Scan for the cell matching the given text and deliver its [x, y] coordinate at center. 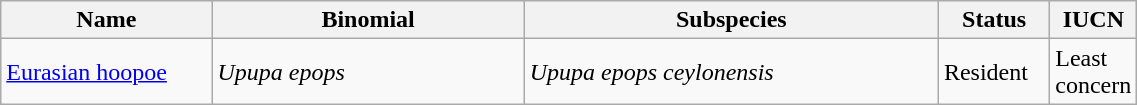
Upupa epops ceylonensis [731, 72]
Least concern [1094, 72]
Upupa epops [368, 72]
Subspecies [731, 20]
Status [994, 20]
Binomial [368, 20]
IUCN [1094, 20]
Resident [994, 72]
Eurasian hoopoe [106, 72]
Name [106, 20]
